For the text-containing cell, return its midpoint in [X, Y] coordinate format. 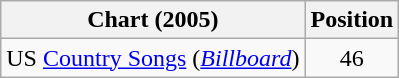
46 [352, 58]
US Country Songs (Billboard) [153, 58]
Position [352, 20]
Chart (2005) [153, 20]
